Find where the given text appears and provide that cell's center as (X, Y) coordinate. 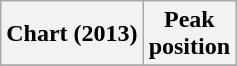
Chart (2013) (72, 34)
Peakposition (189, 34)
